Search for the cell housing the specified text and yield its [X, Y] center coordinate. 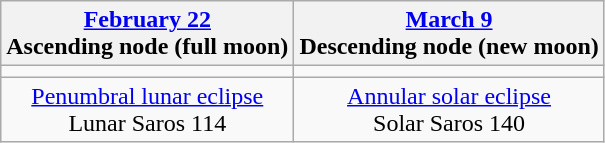
February 22Ascending node (full moon) [148, 34]
Penumbral lunar eclipseLunar Saros 114 [148, 110]
Annular solar eclipseSolar Saros 140 [449, 110]
March 9Descending node (new moon) [449, 34]
